Find where the given text appears and provide that cell's center as [X, Y] coordinate. 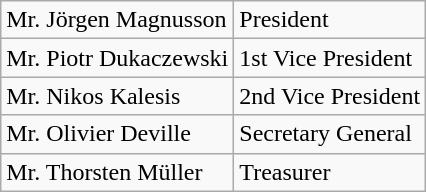
Secretary General [330, 134]
Mr. Olivier Deville [118, 134]
1st Vice President [330, 58]
Mr. Jörgen Magnusson [118, 20]
Treasurer [330, 172]
2nd Vice President [330, 96]
Mr. Thorsten Müller [118, 172]
Mr. Piotr Dukaczewski [118, 58]
Mr. Nikos Kalesis [118, 96]
President [330, 20]
